Scan for the cell matching the given text and deliver its (X, Y) coordinate at center. 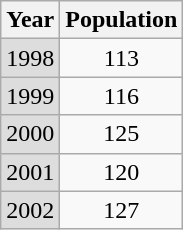
120 (122, 172)
2002 (30, 210)
113 (122, 58)
116 (122, 96)
125 (122, 134)
Population (122, 20)
2001 (30, 172)
1999 (30, 96)
2000 (30, 134)
127 (122, 210)
1998 (30, 58)
Year (30, 20)
